Scan for the cell matching the given text and deliver its [x, y] coordinate at center. 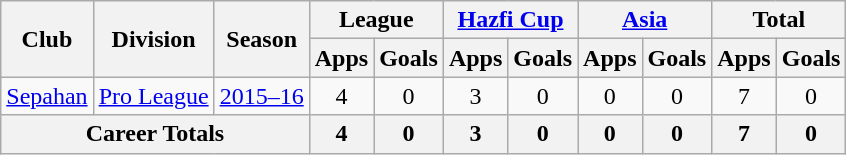
Hazfi Cup [510, 20]
Career Totals [155, 134]
Season [262, 39]
Pro League [154, 96]
2015–16 [262, 96]
Sepahan [47, 96]
Total [779, 20]
Division [154, 39]
League [376, 20]
Asia [645, 20]
Club [47, 39]
